Find where the given text appears and provide that cell's center as [x, y] coordinate. 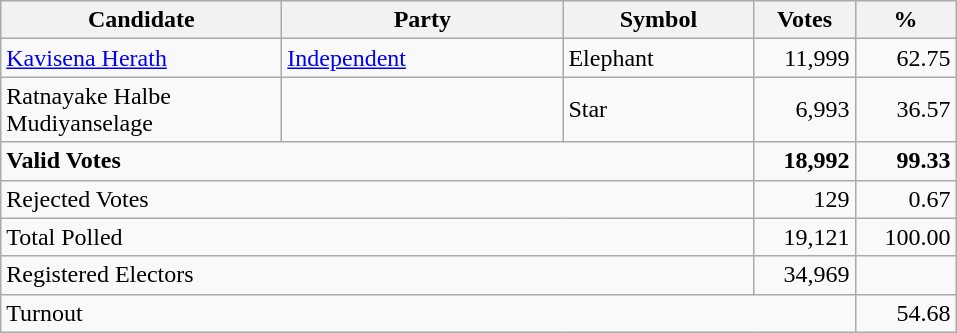
Kavisena Herath [142, 58]
0.67 [906, 199]
Turnout [428, 313]
Candidate [142, 20]
Party [422, 20]
36.57 [906, 110]
54.68 [906, 313]
100.00 [906, 237]
Registered Electors [378, 275]
Rejected Votes [378, 199]
11,999 [804, 58]
Symbol [658, 20]
6,993 [804, 110]
Valid Votes [378, 161]
Elephant [658, 58]
99.33 [906, 161]
% [906, 20]
19,121 [804, 237]
62.75 [906, 58]
Total Polled [378, 237]
Votes [804, 20]
Ratnayake Halbe Mudiyanselage [142, 110]
18,992 [804, 161]
34,969 [804, 275]
Star [658, 110]
Independent [422, 58]
129 [804, 199]
